Identify which cell holds the provided text, then report its (x, y) central coordinate. 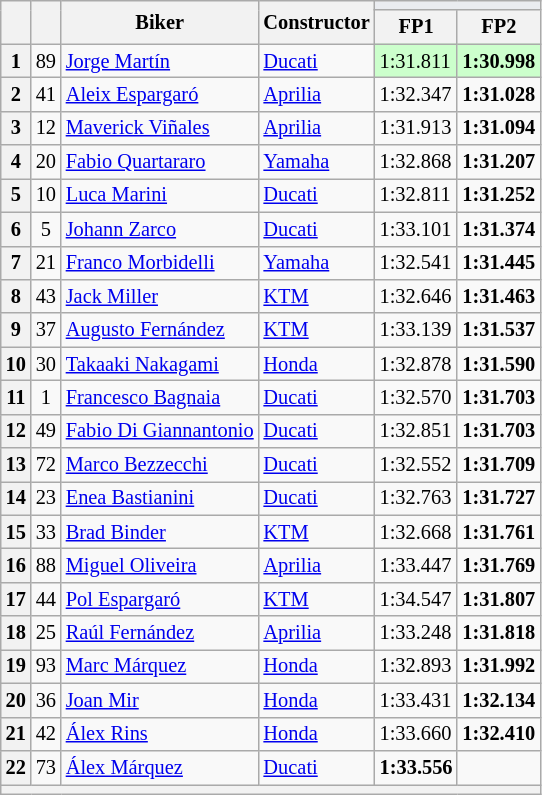
Joan Mir (160, 700)
1:33.556 (416, 767)
Raúl Fernández (160, 633)
Luca Marini (160, 195)
1:31.207 (498, 162)
Jorge Martín (160, 61)
1:31.913 (416, 128)
1:31.252 (498, 195)
1:32.134 (498, 700)
1:32.410 (498, 734)
22 (16, 767)
49 (46, 431)
25 (46, 633)
44 (46, 599)
Maverick Viñales (160, 128)
1:32.811 (416, 195)
Fabio Di Giannantonio (160, 431)
Brad Binder (160, 532)
2 (16, 94)
1:31.537 (498, 330)
Álex Márquez (160, 767)
1:31.445 (498, 263)
1:32.552 (416, 465)
1:34.547 (416, 599)
Biker (160, 22)
43 (46, 296)
1:33.139 (416, 330)
1:33.431 (416, 700)
1:33.101 (416, 229)
14 (16, 498)
1:32.570 (416, 397)
Constructor (317, 22)
Marco Bezzecchi (160, 465)
19 (16, 666)
4 (16, 162)
FP1 (416, 27)
1:32.893 (416, 666)
Pol Espargaró (160, 599)
Takaaki Nakagami (160, 364)
1:32.347 (416, 94)
1:31.709 (498, 465)
Augusto Fernández (160, 330)
Miguel Oliveira (160, 565)
1:31.094 (498, 128)
1:31.374 (498, 229)
Jack Miller (160, 296)
1:31.727 (498, 498)
88 (46, 565)
1:32.763 (416, 498)
1:33.248 (416, 633)
1:31.992 (498, 666)
1:32.668 (416, 532)
1:32.868 (416, 162)
1:31.818 (498, 633)
13 (16, 465)
1:33.447 (416, 565)
33 (46, 532)
3 (16, 128)
Álex Rins (160, 734)
Franco Morbidelli (160, 263)
1:32.541 (416, 263)
89 (46, 61)
37 (46, 330)
8 (16, 296)
Johann Zarco (160, 229)
41 (46, 94)
FP2 (498, 27)
72 (46, 465)
1:32.646 (416, 296)
1:30.998 (498, 61)
36 (46, 700)
42 (46, 734)
23 (46, 498)
Marc Márquez (160, 666)
30 (46, 364)
1:33.660 (416, 734)
1:31.769 (498, 565)
7 (16, 263)
Aleix Espargaró (160, 94)
1:31.761 (498, 532)
1:31.807 (498, 599)
1:31.590 (498, 364)
11 (16, 397)
1:31.811 (416, 61)
Enea Bastianini (160, 498)
6 (16, 229)
16 (16, 565)
1:32.878 (416, 364)
1:32.851 (416, 431)
Fabio Quartararo (160, 162)
1:31.028 (498, 94)
Francesco Bagnaia (160, 397)
9 (16, 330)
18 (16, 633)
1:31.463 (498, 296)
93 (46, 666)
15 (16, 532)
17 (16, 599)
73 (46, 767)
